Return [X, Y] of the center of cell containing provided text 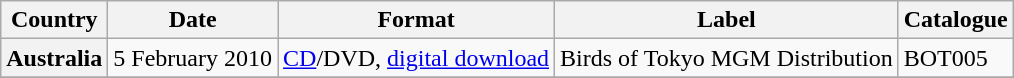
Country [54, 20]
Format [416, 20]
Label [727, 20]
CD/DVD, digital download [416, 58]
Australia [54, 58]
BOT005 [956, 58]
Catalogue [956, 20]
5 February 2010 [193, 58]
Date [193, 20]
Birds of Tokyo MGM Distribution [727, 58]
